Return the [x, y] coordinate for the center point of the cell that contains the specified text.  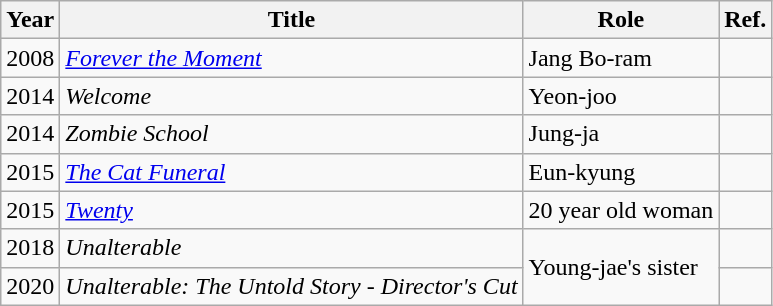
The Cat Funeral [292, 172]
Eun-kyung [621, 172]
Unalterable: The Untold Story - Director's Cut [292, 286]
Jung-ja [621, 134]
Jang Bo-ram [621, 58]
Twenty [292, 210]
2018 [30, 248]
Welcome [292, 96]
Role [621, 20]
20 year old woman [621, 210]
Year [30, 20]
Yeon-joo [621, 96]
Forever the Moment [292, 58]
Unalterable [292, 248]
2020 [30, 286]
Young-jae's sister [621, 267]
2008 [30, 58]
Title [292, 20]
Ref. [746, 20]
Zombie School [292, 134]
